Provide the [x, y] coordinate of the cell's center where the given text is located.  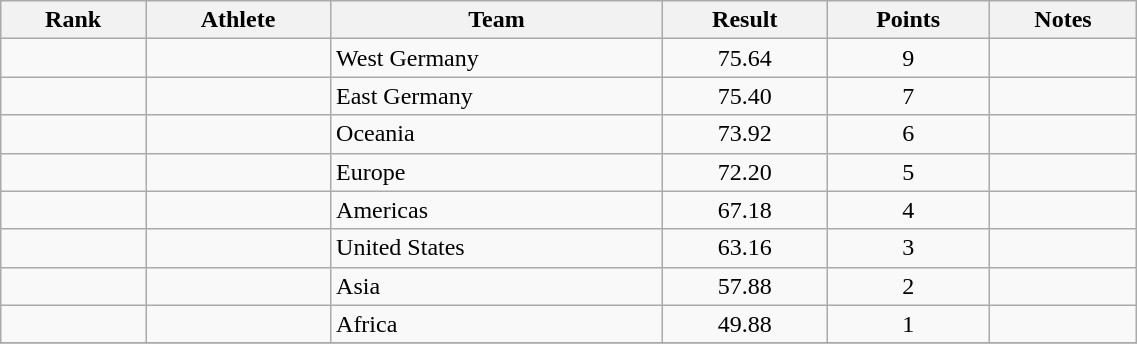
Points [908, 20]
1 [908, 324]
63.16 [744, 248]
7 [908, 96]
United States [497, 248]
Result [744, 20]
Notes [1063, 20]
Americas [497, 210]
Africa [497, 324]
West Germany [497, 58]
72.20 [744, 172]
3 [908, 248]
73.92 [744, 134]
75.64 [744, 58]
Athlete [238, 20]
49.88 [744, 324]
4 [908, 210]
Asia [497, 286]
Europe [497, 172]
67.18 [744, 210]
57.88 [744, 286]
5 [908, 172]
9 [908, 58]
2 [908, 286]
East Germany [497, 96]
Rank [74, 20]
Oceania [497, 134]
Team [497, 20]
75.40 [744, 96]
6 [908, 134]
